Search for the cell housing the specified text and yield its [X, Y] center coordinate. 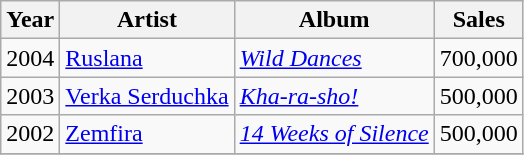
2002 [30, 134]
Album [334, 20]
700,000 [478, 58]
2004 [30, 58]
Ruslana [147, 58]
Kha-ra-sho! [334, 96]
Zemfira [147, 134]
Verka Serduchka [147, 96]
14 Weeks of Silence [334, 134]
Artist [147, 20]
2003 [30, 96]
Year [30, 20]
Sales [478, 20]
Wild Dances [334, 58]
